Pinpoint the cell where the given text exists, returning its [X, Y] midpoint coordinate. 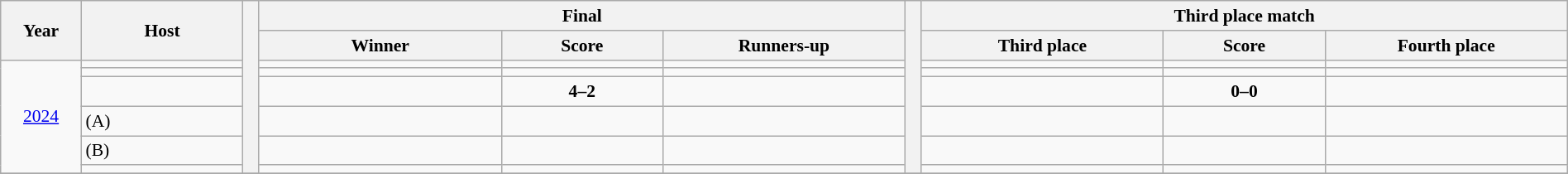
2024 [41, 116]
Winner [380, 46]
Third place match [1244, 16]
Year [41, 30]
Host [162, 30]
(B) [162, 151]
4–2 [582, 92]
Fourth place [1446, 46]
Third place [1042, 46]
Final [582, 16]
0–0 [1244, 92]
(A) [162, 121]
Runners-up [784, 46]
